Return (x, y) of the center of cell containing provided text 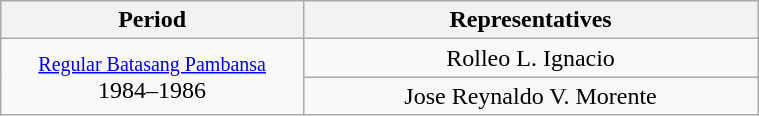
Regular Batasang Pambansa1984–1986 (152, 77)
Representatives (530, 20)
Period (152, 20)
Jose Reynaldo V. Morente (530, 96)
Rolleo L. Ignacio (530, 58)
